Extract the [x, y] coordinate from the center of the cell holding the provided text.  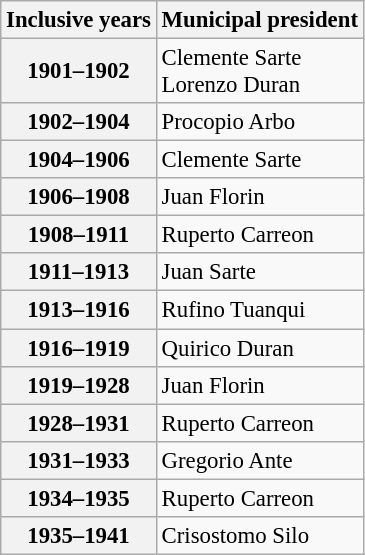
1901–1902 [79, 72]
Rufino Tuanqui [260, 310]
Juan Sarte [260, 273]
1928–1931 [79, 423]
Gregorio Ante [260, 460]
Inclusive years [79, 20]
1913–1916 [79, 310]
Municipal president [260, 20]
1934–1935 [79, 498]
Clemente Sarte [260, 160]
1902–1904 [79, 122]
1906–1908 [79, 197]
1904–1906 [79, 160]
Clemente Sarte Lorenzo Duran [260, 72]
1935–1941 [79, 536]
Quirico Duran [260, 348]
1916–1919 [79, 348]
Crisostomo Silo [260, 536]
1919–1928 [79, 385]
1911–1913 [79, 273]
1931–1933 [79, 460]
1908–1911 [79, 235]
Procopio Arbo [260, 122]
